Pinpoint the cell where the given text exists, returning its [X, Y] midpoint coordinate. 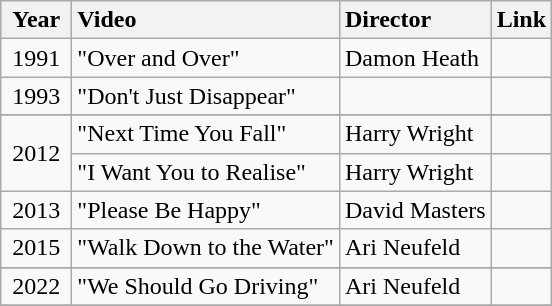
"Walk Down to the Water" [206, 248]
Link [521, 20]
Director [415, 20]
Video [206, 20]
1993 [36, 96]
"Over and Over" [206, 58]
2022 [36, 286]
"I Want You to Realise" [206, 172]
2015 [36, 248]
Year [36, 20]
"Don't Just Disappear" [206, 96]
"We Should Go Driving" [206, 286]
"Next Time You Fall" [206, 134]
1991 [36, 58]
David Masters [415, 210]
"Please Be Happy" [206, 210]
2013 [36, 210]
2012 [36, 153]
Damon Heath [415, 58]
